Return the [X, Y] coordinate for the center point of the cell that contains the specified text.  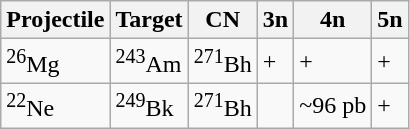
5n [390, 20]
249Bk [149, 106]
22Ne [56, 106]
CN [222, 20]
Target [149, 20]
26Mg [56, 62]
~96 pb [333, 106]
4n [333, 20]
Projectile [56, 20]
3n [275, 20]
243Am [149, 62]
